Output the [X, Y] coordinate of the center of the cell containing the given text.  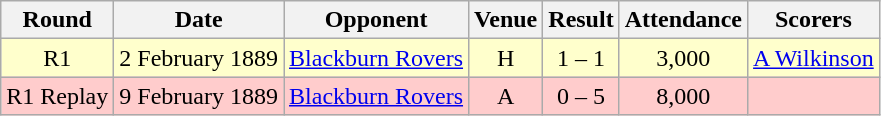
Opponent [376, 20]
0 – 5 [581, 96]
Scorers [814, 20]
Result [581, 20]
8,000 [683, 96]
Attendance [683, 20]
A [506, 96]
Venue [506, 20]
R1 Replay [58, 96]
A Wilkinson [814, 58]
1 – 1 [581, 58]
H [506, 58]
9 February 1889 [199, 96]
Date [199, 20]
2 February 1889 [199, 58]
Round [58, 20]
R1 [58, 58]
3,000 [683, 58]
